Pinpoint the cell where the given text exists, returning its (x, y) midpoint coordinate. 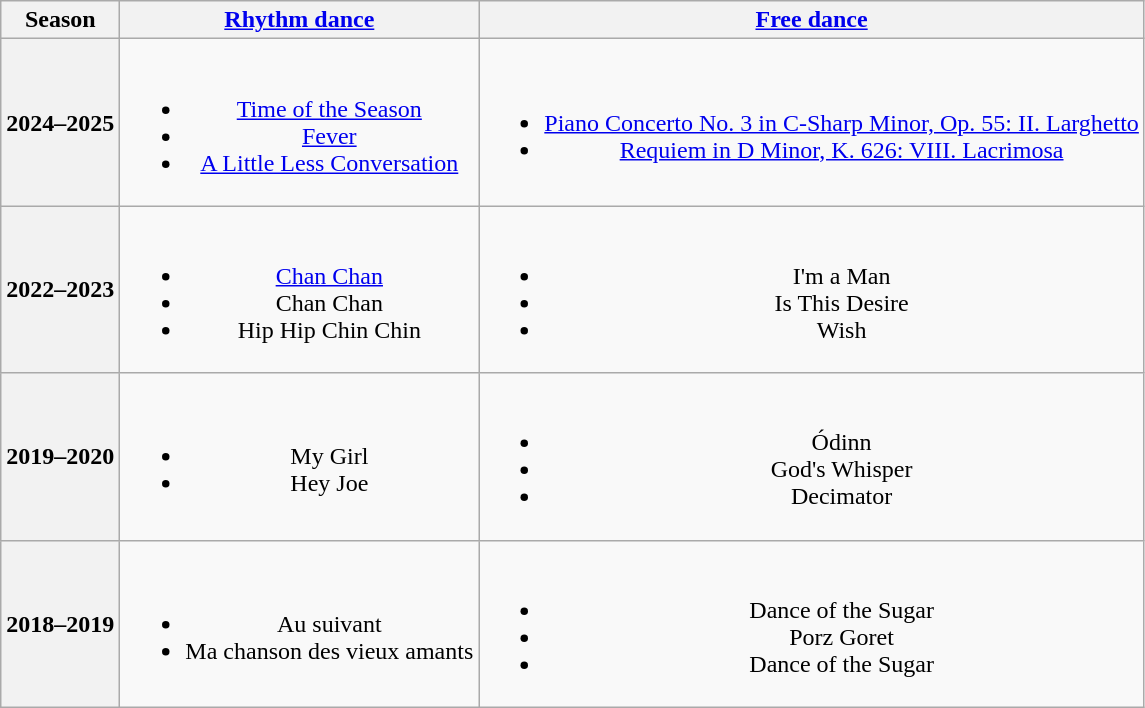
2024–2025 (60, 122)
Piano Concerto No. 3 in C-Sharp Minor, Op. 55: II. Larghetto Requiem in D Minor, K. 626: VIII. Lacrimosa (812, 122)
Time of the Season FeverA Little Less Conversation (300, 122)
My Girl Hey Joe (300, 456)
I'm a Man Is This Desire Wish (812, 290)
2018–2019 (60, 624)
Ódinn God's Whisper Decimator (812, 456)
Chan Chan Chan Chan Hip Hip Chin Chin (300, 290)
Dance of the SugarPorz Goret Dance of the Sugar (812, 624)
Rhythm dance (300, 20)
Season (60, 20)
Free dance (812, 20)
Au suivant Ma chanson des vieux amants (300, 624)
2019–2020 (60, 456)
2022–2023 (60, 290)
